Find where the given text appears and provide that cell's center as [X, Y] coordinate. 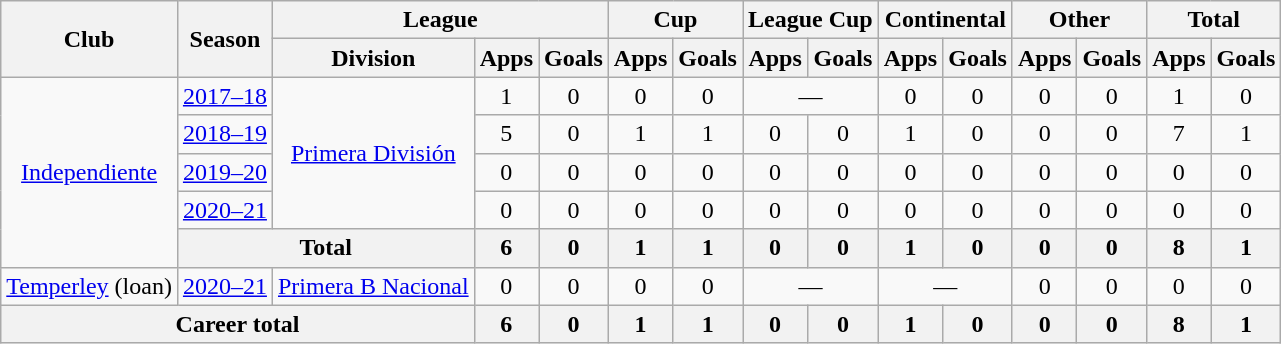
Cup [675, 20]
Division [373, 58]
Primera B Nacional [373, 286]
Career total [238, 324]
Continental [945, 20]
2018–19 [224, 134]
Club [90, 39]
Primera División [373, 153]
2019–20 [224, 172]
5 [506, 134]
Temperley (loan) [90, 286]
Independiente [90, 172]
League [440, 20]
7 [1179, 134]
Season [224, 39]
League Cup [810, 20]
Other [1079, 20]
2017–18 [224, 96]
